Determine the (X, Y) coordinate at the center of the cell enclosing the given text.  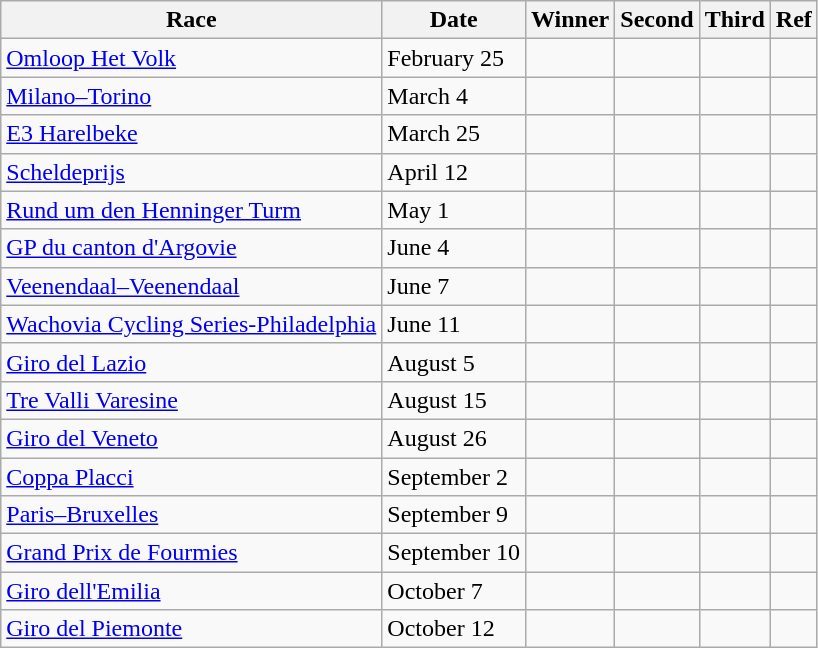
Second (657, 20)
Date (454, 20)
Grand Prix de Fourmies (192, 553)
E3 Harelbeke (192, 134)
Giro dell'Emilia (192, 591)
Giro del Lazio (192, 362)
Winner (570, 20)
Rund um den Henninger Turm (192, 210)
Giro del Veneto (192, 438)
June 11 (454, 324)
GP du canton d'Argovie (192, 248)
September 9 (454, 515)
Ref (794, 20)
August 26 (454, 438)
August 15 (454, 400)
Coppa Placci (192, 477)
March 25 (454, 134)
September 10 (454, 553)
Third (734, 20)
August 5 (454, 362)
October 12 (454, 629)
Veenendaal–Veenendaal (192, 286)
Paris–Bruxelles (192, 515)
Wachovia Cycling Series-Philadelphia (192, 324)
Scheldeprijs (192, 172)
March 4 (454, 96)
Omloop Het Volk (192, 58)
June 7 (454, 286)
April 12 (454, 172)
October 7 (454, 591)
September 2 (454, 477)
June 4 (454, 248)
Tre Valli Varesine (192, 400)
Giro del Piemonte (192, 629)
February 25 (454, 58)
Milano–Torino (192, 96)
Race (192, 20)
May 1 (454, 210)
